Search for the cell housing the specified text and yield its (X, Y) center coordinate. 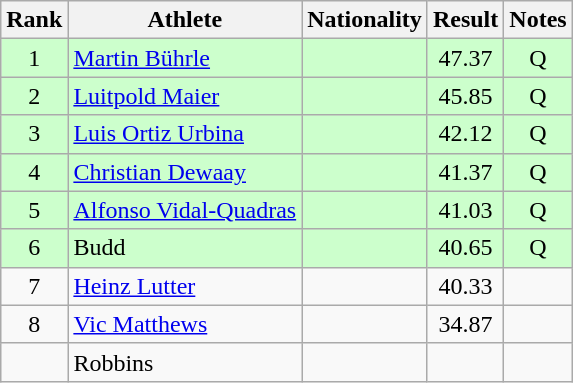
Result (465, 20)
Budd (185, 248)
Martin Bührle (185, 58)
42.12 (465, 134)
Luitpold Maier (185, 96)
34.87 (465, 324)
3 (34, 134)
Robbins (185, 362)
6 (34, 248)
Rank (34, 20)
41.37 (465, 172)
40.33 (465, 286)
Christian Dewaay (185, 172)
7 (34, 286)
Nationality (365, 20)
8 (34, 324)
41.03 (465, 210)
Notes (538, 20)
Luis Ortiz Urbina (185, 134)
Athlete (185, 20)
47.37 (465, 58)
45.85 (465, 96)
Vic Matthews (185, 324)
Heinz Lutter (185, 286)
5 (34, 210)
1 (34, 58)
Alfonso Vidal-Quadras (185, 210)
4 (34, 172)
2 (34, 96)
40.65 (465, 248)
